From the cell containing the given text, extract its center point as (x, y) coordinate. 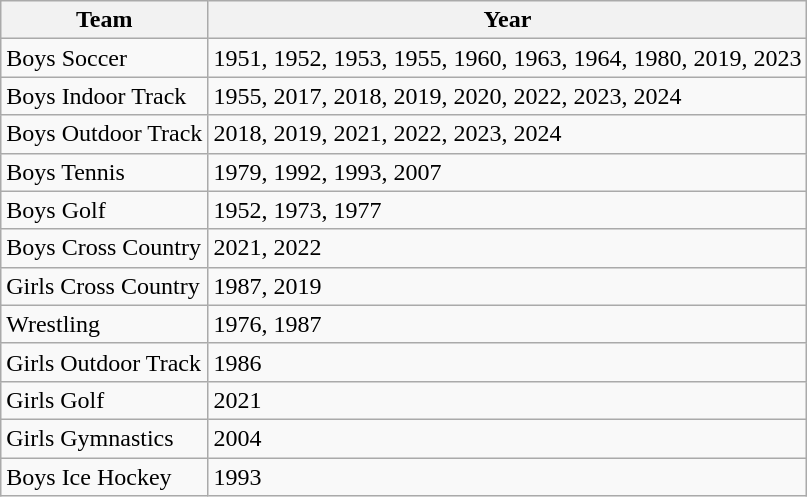
Wrestling (104, 324)
1976, 1987 (508, 324)
Girls Cross Country (104, 286)
1986 (508, 362)
Boys Outdoor Track (104, 134)
Girls Gymnastics (104, 438)
1979, 1992, 1993, 2007 (508, 172)
Boys Tennis (104, 172)
2021 (508, 400)
2018, 2019, 2021, 2022, 2023, 2024 (508, 134)
Boys Indoor Track (104, 96)
Girls Outdoor Track (104, 362)
Year (508, 20)
Boys Golf (104, 210)
2004 (508, 438)
1993 (508, 477)
1951, 1952, 1953, 1955, 1960, 1963, 1964, 1980, 2019, 2023 (508, 58)
1952, 1973, 1977 (508, 210)
Girls Golf (104, 400)
Team (104, 20)
2021, 2022 (508, 248)
1987, 2019 (508, 286)
1955, 2017, 2018, 2019, 2020, 2022, 2023, 2024 (508, 96)
Boys Cross Country (104, 248)
Boys Ice Hockey (104, 477)
Boys Soccer (104, 58)
